Identify which cell holds the provided text, then report its [x, y] central coordinate. 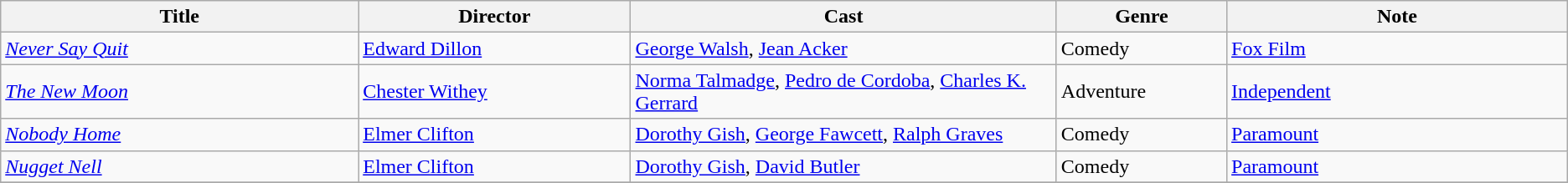
George Walsh, Jean Acker [843, 48]
Nobody Home [179, 135]
Dorothy Gish, George Fawcett, Ralph Graves [843, 135]
Chester Withey [494, 92]
Title [179, 17]
Dorothy Gish, David Butler [843, 166]
Director [494, 17]
The New Moon [179, 92]
Fox Film [1397, 48]
Nugget Nell [179, 166]
Cast [843, 17]
Adventure [1141, 92]
Norma Talmadge, Pedro de Cordoba, Charles K. Gerrard [843, 92]
Edward Dillon [494, 48]
Note [1397, 17]
Independent [1397, 92]
Genre [1141, 17]
Never Say Quit [179, 48]
